From the cell containing the given text, extract its center point as [x, y] coordinate. 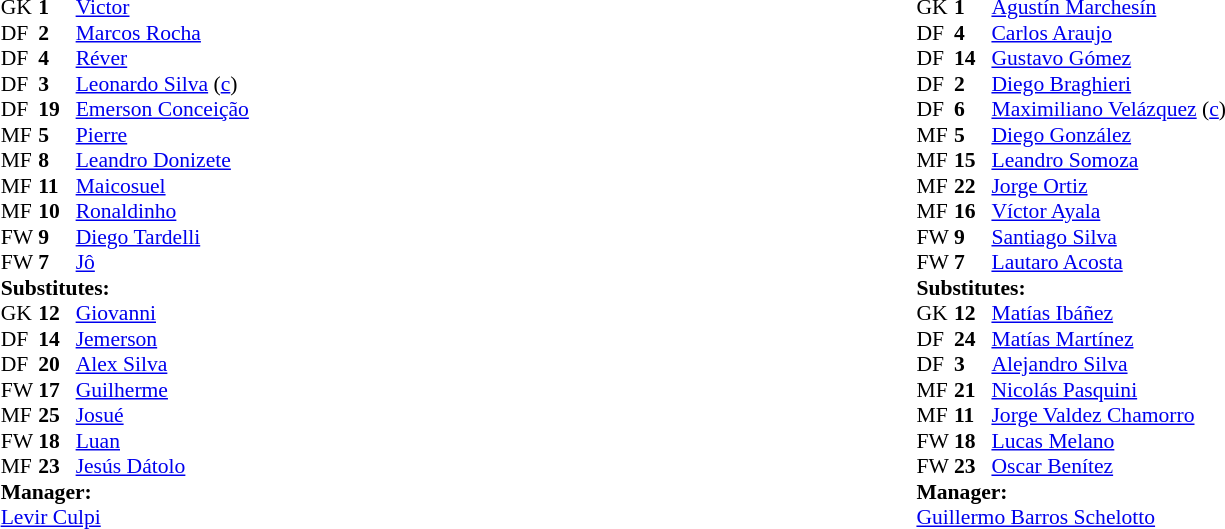
Marcos Rocha [162, 33]
Ronaldinho [162, 211]
Pierre [162, 135]
16 [973, 211]
10 [57, 211]
Manager: [125, 492]
Substitutes: [125, 288]
Jesús Dátolo [162, 467]
Maicosuel [162, 186]
Josué [162, 415]
Giovanni [162, 313]
20 [57, 365]
21 [973, 390]
Luan [162, 441]
Diego Tardelli [162, 237]
Leonardo Silva (c) [162, 84]
Guilherme [162, 390]
15 [973, 161]
Emerson Conceição [162, 109]
Réver [162, 59]
24 [973, 339]
25 [57, 415]
22 [973, 186]
19 [57, 109]
Alex Silva [162, 365]
Jemerson [162, 339]
17 [57, 390]
Leandro Donizete [162, 161]
8 [57, 161]
6 [973, 109]
Jô [162, 263]
